Extract the [x, y] coordinate from the center of the cell holding the provided text.  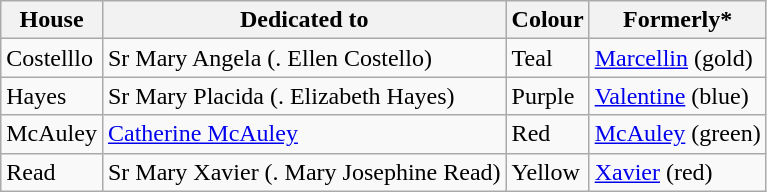
Valentine (blue) [678, 96]
Yellow [548, 172]
Xavier (red) [678, 172]
Colour [548, 20]
Marcellin (gold) [678, 58]
Costelllo [52, 58]
Sr Mary Placida (. Elizabeth Hayes) [304, 96]
Hayes [52, 96]
Red [548, 134]
Read [52, 172]
Sr Mary Xavier (. Mary Josephine Read) [304, 172]
Formerly* [678, 20]
McAuley [52, 134]
McAuley (green) [678, 134]
Purple [548, 96]
Sr Mary Angela (. Ellen Costello) [304, 58]
Teal [548, 58]
House [52, 20]
Dedicated to [304, 20]
Catherine McAuley [304, 134]
